Return [x, y] of the center of cell containing provided text 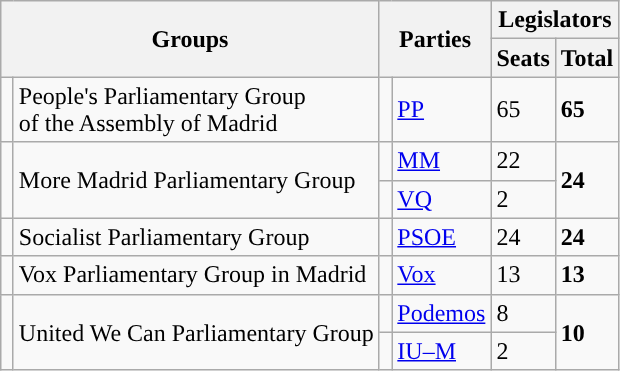
MM [442, 161]
10 [587, 332]
PP [442, 110]
More Madrid Parliamentary Group [196, 180]
Vox Parliamentary Group in Madrid [196, 275]
Socialist Parliamentary Group [196, 237]
People's Parliamentary Groupof the Assembly of Madrid [196, 110]
22 [523, 161]
IU–M [442, 351]
Seats [523, 58]
Legislators [555, 20]
Groups [190, 39]
Vox [442, 275]
VQ [442, 199]
Total [587, 58]
PSOE [442, 237]
Podemos [442, 313]
United We Can Parliamentary Group [196, 332]
8 [523, 313]
Parties [435, 39]
